Detect which cell encompasses the target text, then output its (X, Y) center coordinate. 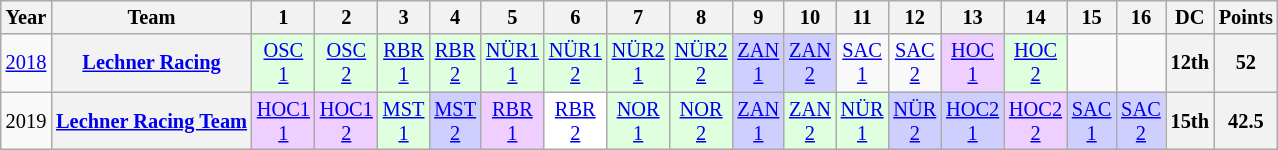
11 (862, 17)
HOC1 (972, 63)
NÜR11 (512, 63)
2018 (26, 63)
HOC12 (346, 121)
NÜR1 (862, 121)
8 (702, 17)
52 (1246, 63)
12th (1190, 63)
4 (455, 17)
Points (1246, 17)
NÜR22 (702, 63)
42.5 (1246, 121)
14 (1036, 17)
NOR1 (638, 121)
16 (1140, 17)
6 (576, 17)
HOC2 (1036, 63)
3 (404, 17)
NÜR2 (914, 121)
OSC1 (284, 63)
7 (638, 17)
10 (810, 17)
DC (1190, 17)
HOC11 (284, 121)
MST2 (455, 121)
HOC22 (1036, 121)
OSC2 (346, 63)
Lechner Racing (152, 63)
2 (346, 17)
9 (759, 17)
Year (26, 17)
15 (1092, 17)
1 (284, 17)
HOC21 (972, 121)
Lechner Racing Team (152, 121)
Team (152, 17)
2019 (26, 121)
5 (512, 17)
MST1 (404, 121)
NOR2 (702, 121)
NÜR21 (638, 63)
15th (1190, 121)
NÜR12 (576, 63)
12 (914, 17)
13 (972, 17)
